Scan for the cell matching the given text and deliver its (X, Y) coordinate at center. 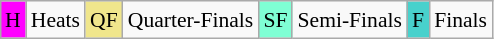
H (13, 20)
QF (104, 20)
Quarter-Finals (191, 20)
Finals (460, 20)
Heats (56, 20)
F (418, 20)
Semi-Finals (349, 20)
SF (275, 20)
